Capture the cell that displays the provided text and extract its [X, Y] central coordinate. 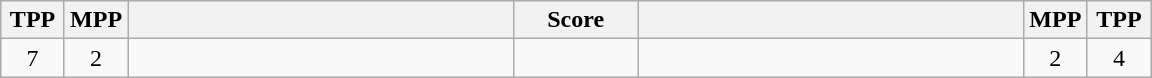
4 [1119, 58]
Score [576, 20]
7 [33, 58]
